Locate the cell with the specified text and output its (X, Y) center coordinate. 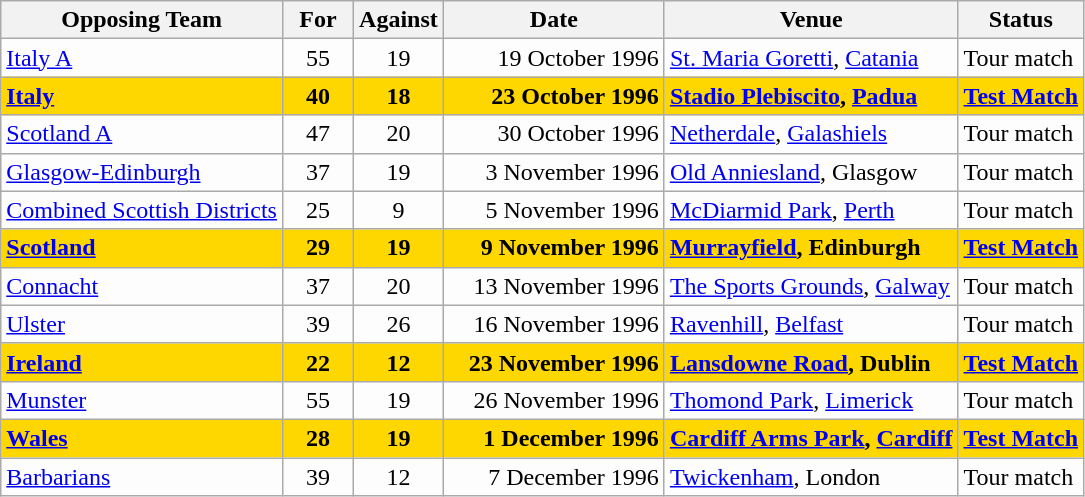
Against (399, 20)
Glasgow-Edinburgh (142, 172)
Italy A (142, 58)
Lansdowne Road, Dublin (811, 362)
1 December 1996 (554, 438)
Venue (811, 20)
47 (318, 134)
Barbarians (142, 477)
St. Maria Goretti, Catania (811, 58)
Italy (142, 96)
Cardiff Arms Park, Cardiff (811, 438)
13 November 1996 (554, 286)
Twickenham, London (811, 477)
29 (318, 248)
Opposing Team (142, 20)
Munster (142, 400)
3 November 1996 (554, 172)
23 October 1996 (554, 96)
26 (399, 324)
Stadio Plebiscito, Padua (811, 96)
Connacht (142, 286)
Status (1021, 20)
Murrayfield, Edinburgh (811, 248)
McDiarmid Park, Perth (811, 210)
Scotland (142, 248)
9 (399, 210)
Wales (142, 438)
7 December 1996 (554, 477)
Combined Scottish Districts (142, 210)
9 November 1996 (554, 248)
28 (318, 438)
Scotland A (142, 134)
18 (399, 96)
16 November 1996 (554, 324)
23 November 1996 (554, 362)
5 November 1996 (554, 210)
Netherdale, Galashiels (811, 134)
22 (318, 362)
30 October 1996 (554, 134)
Ireland (142, 362)
The Sports Grounds, Galway (811, 286)
Thomond Park, Limerick (811, 400)
19 October 1996 (554, 58)
For (318, 20)
Ulster (142, 324)
Date (554, 20)
40 (318, 96)
26 November 1996 (554, 400)
Ravenhill, Belfast (811, 324)
Old Anniesland, Glasgow (811, 172)
25 (318, 210)
